For the text-containing cell, return its midpoint in [X, Y] coordinate format. 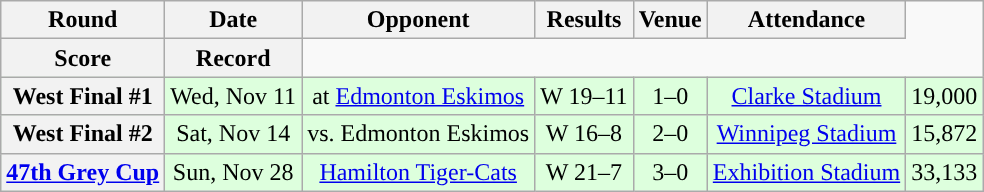
Winnipeg Stadium [806, 134]
Venue [670, 20]
at Edmonton Eskimos [418, 96]
3–0 [670, 172]
47th Grey Cup [83, 172]
Results [584, 20]
19,000 [944, 96]
1–0 [670, 96]
Sun, Nov 28 [234, 172]
Wed, Nov 11 [234, 96]
W 21–7 [584, 172]
West Final #2 [83, 134]
W 19–11 [584, 96]
Date [234, 20]
Record [234, 58]
33,133 [944, 172]
2–0 [670, 134]
Exhibition Stadium [806, 172]
W 16–8 [584, 134]
Sat, Nov 14 [234, 134]
Round [83, 20]
vs. Edmonton Eskimos [418, 134]
West Final #1 [83, 96]
Opponent [418, 20]
Clarke Stadium [806, 96]
15,872 [944, 134]
Score [83, 58]
Attendance [806, 20]
Hamilton Tiger-Cats [418, 172]
